Find where the given text appears and provide that cell's center as (X, Y) coordinate. 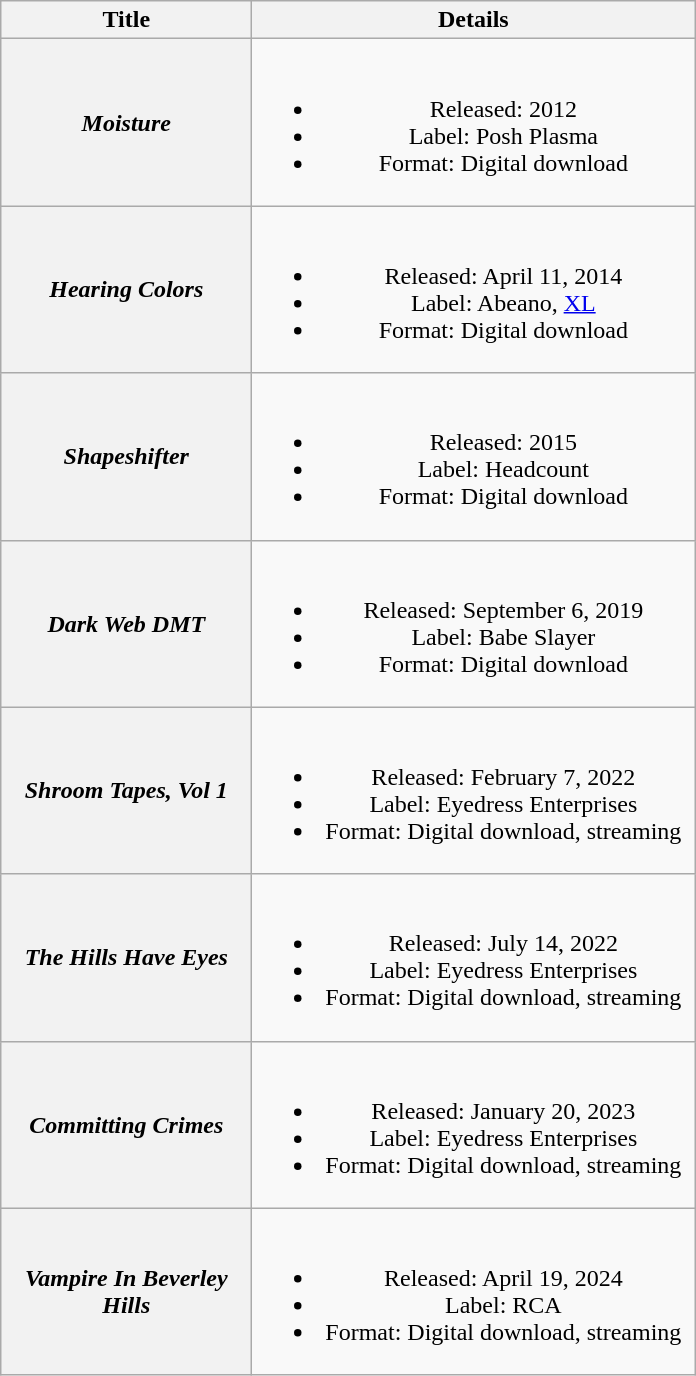
Vampire In Beverley Hills (126, 1292)
Released: September 6, 2019Label: Babe SlayerFormat: Digital download (474, 624)
Dark Web DMT (126, 624)
Released: 2012Label: Posh PlasmaFormat: Digital download (474, 122)
Title (126, 20)
Released: January 20, 2023Label: Eyedress EnterprisesFormat: Digital download, streaming (474, 1124)
Details (474, 20)
Moisture (126, 122)
Shapeshifter (126, 456)
Released: July 14, 2022Label: Eyedress EnterprisesFormat: Digital download, streaming (474, 958)
The Hills Have Eyes (126, 958)
Released: February 7, 2022Label: Eyedress EnterprisesFormat: Digital download, streaming (474, 790)
Hearing Colors (126, 290)
Released: 2015Label: HeadcountFormat: Digital download (474, 456)
Shroom Tapes, Vol 1 (126, 790)
Released: April 11, 2014Label: Abeano, XLFormat: Digital download (474, 290)
Released: April 19, 2024Label: RCAFormat: Digital download, streaming (474, 1292)
Committing Crimes (126, 1124)
